Pinpoint the cell where the given text exists, returning its (x, y) midpoint coordinate. 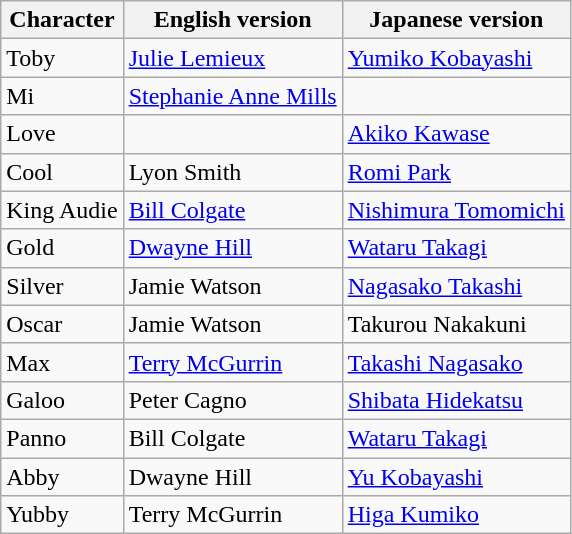
Gold (62, 248)
English version (232, 20)
Galoo (62, 400)
Japanese version (456, 20)
Love (62, 134)
Mi (62, 96)
Silver (62, 286)
Takurou Nakakuni (456, 324)
Lyon Smith (232, 172)
Nishimura Tomomichi (456, 210)
King Audie (62, 210)
Julie Lemieux (232, 58)
Cool (62, 172)
Takashi Nagasako (456, 362)
Peter Cagno (232, 400)
Akiko Kawase (456, 134)
Oscar (62, 324)
Abby (62, 477)
Nagasako Takashi (456, 286)
Character (62, 20)
Higa Kumiko (456, 515)
Yubby (62, 515)
Stephanie Anne Mills (232, 96)
Panno (62, 438)
Yu Kobayashi (456, 477)
Max (62, 362)
Shibata Hidekatsu (456, 400)
Yumiko Kobayashi (456, 58)
Toby (62, 58)
Romi Park (456, 172)
